Return (x, y) of the center of cell containing provided text 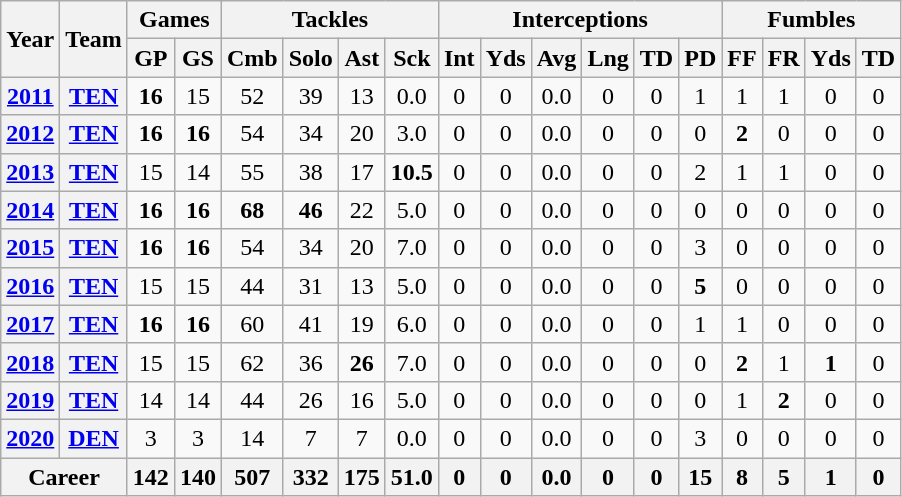
62 (252, 362)
55 (252, 172)
PD (700, 58)
46 (310, 210)
2018 (30, 362)
2017 (30, 324)
2013 (30, 172)
2016 (30, 286)
60 (252, 324)
332 (310, 477)
507 (252, 477)
Solo (310, 58)
140 (198, 477)
FF (742, 58)
2015 (30, 248)
DEN (94, 438)
2014 (30, 210)
175 (362, 477)
17 (362, 172)
142 (150, 477)
2020 (30, 438)
Sck (412, 58)
FR (784, 58)
31 (310, 286)
39 (310, 96)
19 (362, 324)
68 (252, 210)
41 (310, 324)
6.0 (412, 324)
Ast (362, 58)
Year (30, 39)
3.0 (412, 134)
22 (362, 210)
38 (310, 172)
51.0 (412, 477)
Games (174, 20)
Cmb (252, 58)
2019 (30, 400)
8 (742, 477)
2011 (30, 96)
Tackles (330, 20)
Lng (608, 58)
Career (64, 477)
2012 (30, 134)
Avg (556, 58)
10.5 (412, 172)
52 (252, 96)
Int (459, 58)
Fumbles (812, 20)
Team (94, 39)
GS (198, 58)
36 (310, 362)
Interceptions (580, 20)
GP (150, 58)
